Output the (x, y) coordinate of the center of the cell containing the given text.  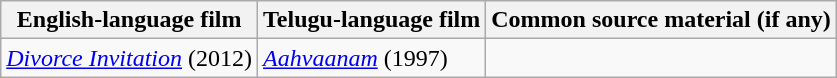
Telugu-language film (372, 20)
Divorce Invitation (2012) (130, 58)
Aahvaanam (1997) (372, 58)
English-language film (130, 20)
Common source material (if any) (662, 20)
